Extract the (X, Y) coordinate from the center of the cell holding the provided text.  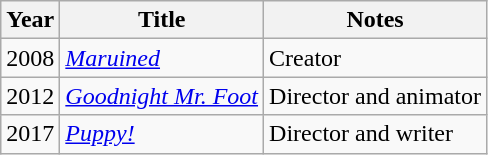
Title (162, 20)
Director and animator (376, 96)
2012 (30, 96)
Director and writer (376, 134)
2017 (30, 134)
Puppy! (162, 134)
Notes (376, 20)
Goodnight Mr. Foot (162, 96)
Creator (376, 58)
Maruined (162, 58)
2008 (30, 58)
Year (30, 20)
